Return [x, y] of the center of cell containing provided text 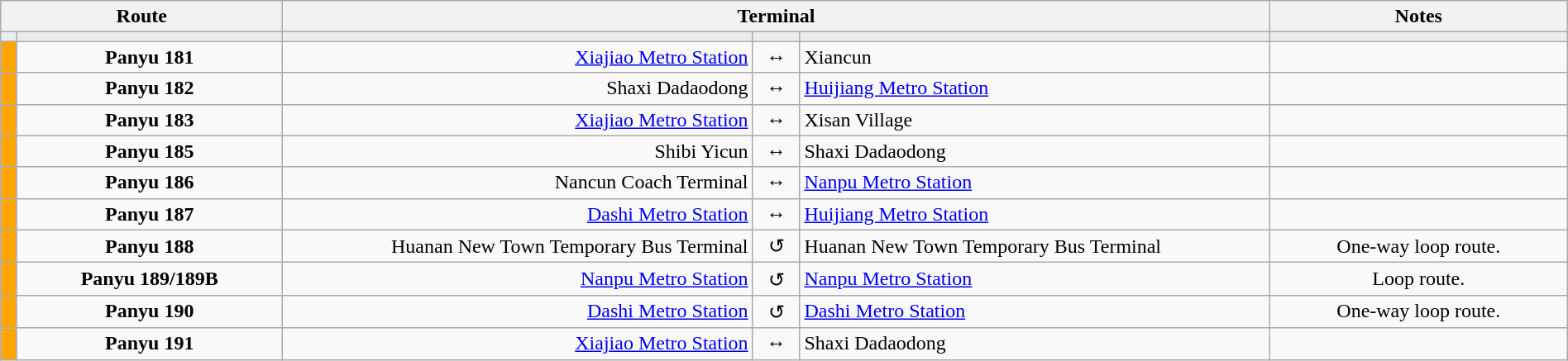
Nancun Coach Terminal [518, 183]
Notes [1418, 17]
Panyu 190 [150, 311]
Shibi Yicun [518, 151]
Panyu 186 [150, 183]
Panyu 182 [150, 88]
Panyu 191 [150, 344]
Panyu 187 [150, 214]
Terminal [777, 17]
Route [142, 17]
Panyu 189/189B [150, 279]
Panyu 185 [150, 151]
Panyu 183 [150, 120]
Xisan Village [1035, 120]
Loop route. [1418, 279]
Xiancun [1035, 57]
Panyu 188 [150, 246]
Panyu 181 [150, 57]
